Pinpoint the cell where the given text exists, returning its (X, Y) midpoint coordinate. 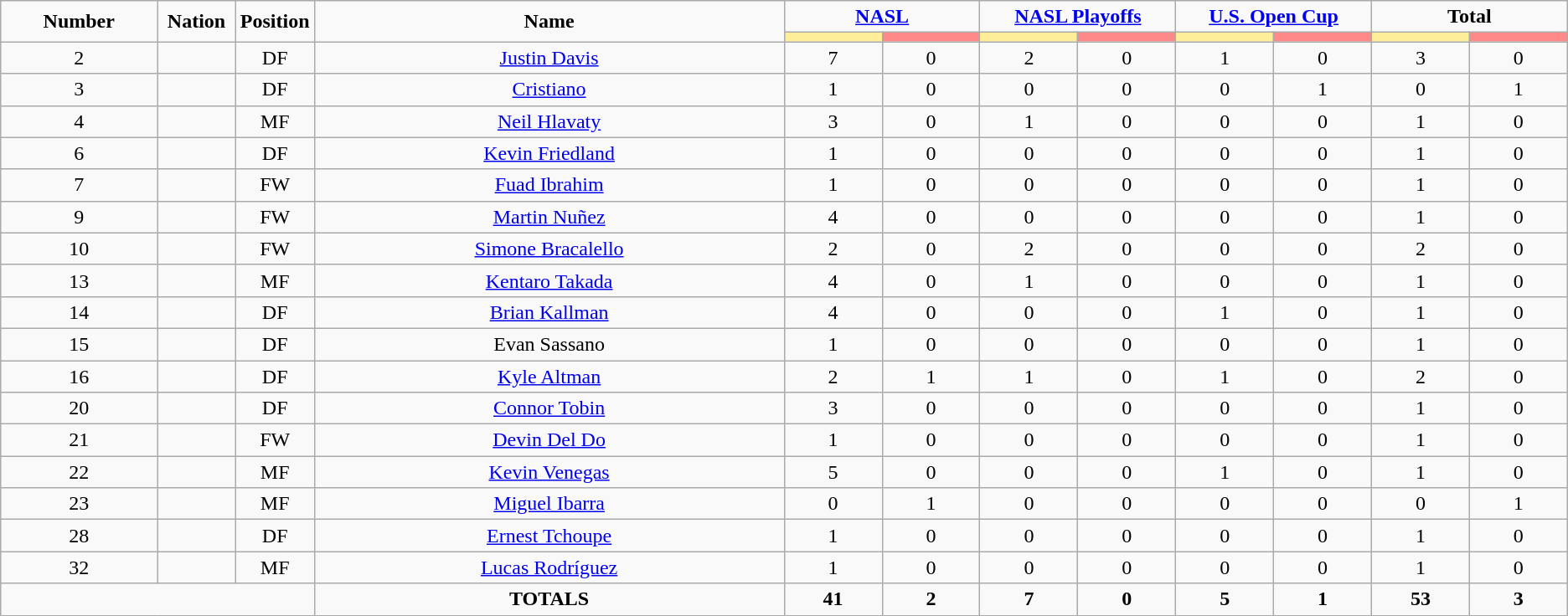
Number (79, 22)
Evan Sassano (549, 344)
Kevin Venegas (549, 472)
14 (79, 312)
Fuad Ibrahim (549, 185)
Connor Tobin (549, 408)
6 (79, 153)
9 (79, 217)
Ernest Tchoupe (549, 536)
28 (79, 536)
Nation (197, 22)
53 (1421, 599)
23 (79, 504)
41 (833, 599)
22 (79, 472)
16 (79, 376)
Justin Davis (549, 58)
15 (79, 344)
Total (1469, 17)
10 (79, 249)
Kyle Altman (549, 376)
Cristiano (549, 90)
Brian Kallman (549, 312)
U.S. Open Cup (1274, 17)
Simone Bracalello (549, 249)
Kevin Friedland (549, 153)
Lucas Rodríguez (549, 567)
21 (79, 440)
Martin Nuñez (549, 217)
32 (79, 567)
Name (549, 22)
TOTALS (549, 599)
Devin Del Do (549, 440)
Position (275, 22)
13 (79, 280)
20 (79, 408)
NASL (882, 17)
NASL Playoffs (1078, 17)
Neil Hlavaty (549, 121)
Kentaro Takada (549, 280)
Miguel Ibarra (549, 504)
